Detect which cell encompasses the target text, then output its (x, y) center coordinate. 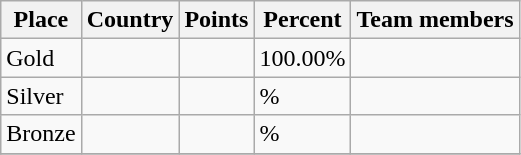
100.00% (302, 58)
Points (216, 20)
Percent (302, 20)
Gold (41, 58)
Silver (41, 96)
Country (130, 20)
Place (41, 20)
Team members (435, 20)
Bronze (41, 134)
